Detect which cell encompasses the target text, then output its [x, y] center coordinate. 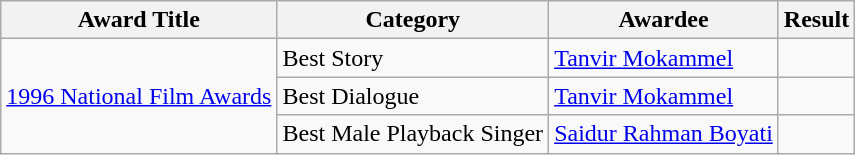
Best Male Playback Singer [413, 134]
Award Title [139, 20]
Best Story [413, 58]
1996 National Film Awards [139, 96]
Result [816, 20]
Best Dialogue [413, 96]
Category [413, 20]
Awardee [664, 20]
Saidur Rahman Boyati [664, 134]
